Search for the cell housing the specified text and yield its [x, y] center coordinate. 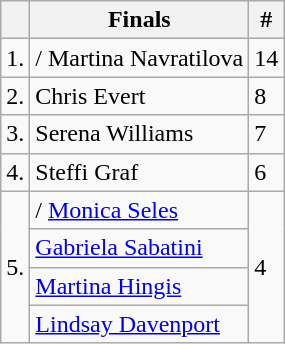
Chris Evert [140, 96]
7 [266, 134]
14 [266, 58]
Finals [140, 20]
4 [266, 267]
4. [16, 172]
8 [266, 96]
/ Martina Navratilova [140, 58]
Gabriela Sabatini [140, 248]
2. [16, 96]
Martina Hingis [140, 286]
3. [16, 134]
1. [16, 58]
Serena Williams [140, 134]
5. [16, 267]
Lindsay Davenport [140, 324]
/ Monica Seles [140, 210]
# [266, 20]
Steffi Graf [140, 172]
6 [266, 172]
